Find where the given text appears and provide that cell's center as [X, Y] coordinate. 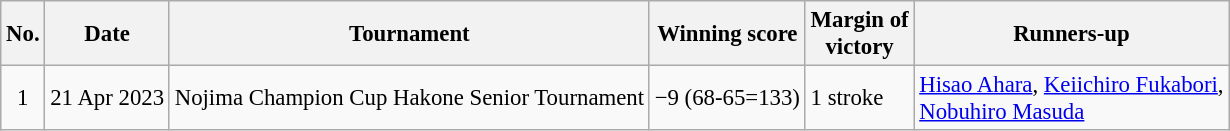
Hisao Ahara, Keiichiro Fukabori, Nobuhiro Masuda [1072, 98]
1 [23, 98]
Nojima Champion Cup Hakone Senior Tournament [409, 98]
Winning score [727, 34]
Runners-up [1072, 34]
No. [23, 34]
1 stroke [860, 98]
21 Apr 2023 [107, 98]
Margin ofvictory [860, 34]
Tournament [409, 34]
Date [107, 34]
−9 (68-65=133) [727, 98]
